Scan for the cell matching the given text and deliver its [X, Y] coordinate at center. 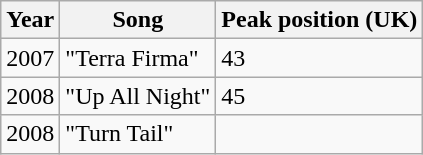
"Up All Night" [138, 96]
Peak position (UK) [320, 20]
45 [320, 96]
Year [30, 20]
Song [138, 20]
43 [320, 58]
"Terra Firma" [138, 58]
"Turn Tail" [138, 134]
2007 [30, 58]
